Search for the cell housing the specified text and yield its [X, Y] center coordinate. 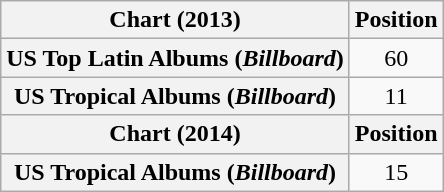
Chart (2013) [176, 20]
60 [396, 58]
15 [396, 172]
US Top Latin Albums (Billboard) [176, 58]
Chart (2014) [176, 134]
11 [396, 96]
